From the cell containing the given text, extract its center point as (X, Y) coordinate. 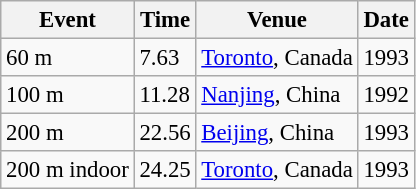
Beijing, China (277, 133)
Date (386, 20)
1992 (386, 95)
Nanjing, China (277, 95)
Time (165, 20)
11.28 (165, 95)
200 m (68, 133)
Event (68, 20)
7.63 (165, 58)
Venue (277, 20)
60 m (68, 58)
22.56 (165, 133)
100 m (68, 95)
24.25 (165, 170)
200 m indoor (68, 170)
